Scan for the cell matching the given text and deliver its [X, Y] coordinate at center. 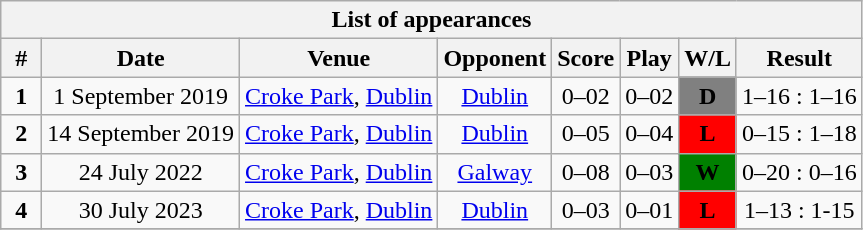
4 [22, 210]
Result [799, 58]
Date [141, 58]
Score [586, 58]
24 July 2022 [141, 172]
0–04 [650, 134]
0–05 [586, 134]
Galway [495, 172]
3 [22, 172]
Opponent [495, 58]
D [708, 96]
2 [22, 134]
List of appearances [432, 20]
0–20 : 0–16 [799, 172]
14 September 2019 [141, 134]
1–13 : 1-15 [799, 210]
# [22, 58]
1 [22, 96]
30 July 2023 [141, 210]
W [708, 172]
Play [650, 58]
1 September 2019 [141, 96]
0–08 [586, 172]
0–15 : 1–18 [799, 134]
Venue [339, 58]
W/L [708, 58]
1–16 : 1–16 [799, 96]
0–01 [650, 210]
